Identify which cell holds the provided text, then report its (x, y) central coordinate. 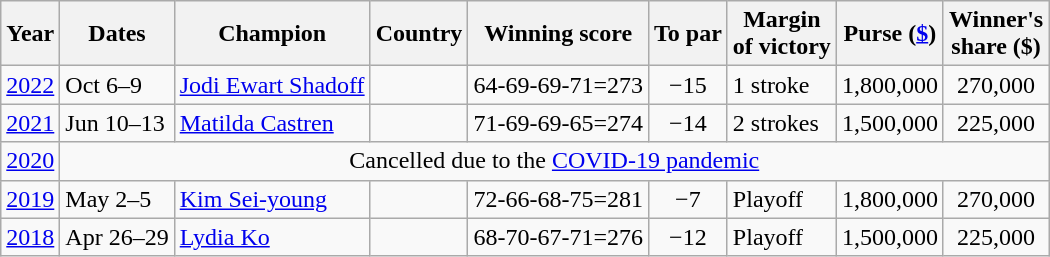
May 2–5 (117, 199)
71-69-69-65=274 (558, 123)
2022 (30, 85)
Jun 10–13 (117, 123)
−7 (688, 199)
Year (30, 34)
−15 (688, 85)
Winning score (558, 34)
Lydia Ko (272, 237)
Kim Sei-young (272, 199)
−14 (688, 123)
2019 (30, 199)
Winner'sshare ($) (996, 34)
To par (688, 34)
Champion (272, 34)
2018 (30, 237)
Dates (117, 34)
Marginof victory (782, 34)
68-70-67-71=276 (558, 237)
Country (419, 34)
1 stroke (782, 85)
2 strokes (782, 123)
Apr 26–29 (117, 237)
Matilda Castren (272, 123)
−12 (688, 237)
Oct 6–9 (117, 85)
2021 (30, 123)
Cancelled due to the COVID-19 pandemic (554, 161)
72-66-68-75=281 (558, 199)
2020 (30, 161)
Purse ($) (890, 34)
Jodi Ewart Shadoff (272, 85)
64-69-69-71=273 (558, 85)
